Find where the given text appears and provide that cell's center as [X, Y] coordinate. 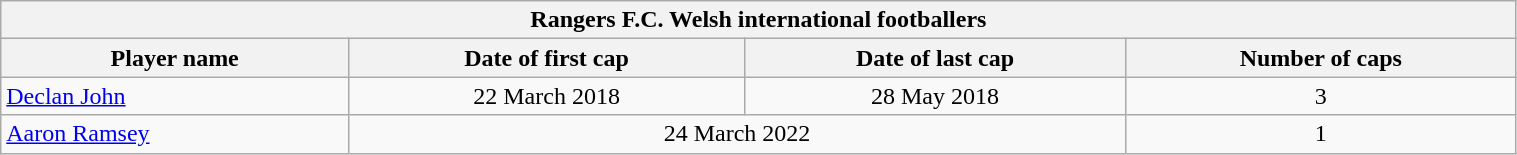
3 [1320, 96]
Player name [175, 58]
Date of first cap [547, 58]
28 May 2018 [936, 96]
Rangers F.C. Welsh international footballers [758, 20]
1 [1320, 134]
24 March 2022 [738, 134]
Date of last cap [936, 58]
22 March 2018 [547, 96]
Aaron Ramsey [175, 134]
Number of caps [1320, 58]
Declan John [175, 96]
